Identify which cell holds the provided text, then report its (X, Y) central coordinate. 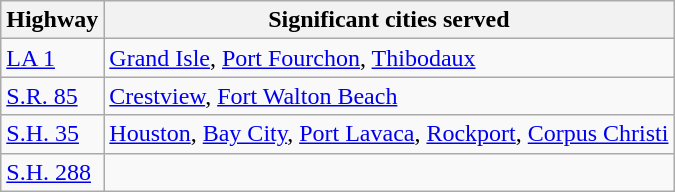
Significant cities served (389, 20)
LA 1 (52, 58)
Houston, Bay City, Port Lavaca, Rockport, Corpus Christi (389, 134)
S.H. 35 (52, 134)
S.R. 85 (52, 96)
Grand Isle, Port Fourchon, Thibodaux (389, 58)
Crestview, Fort Walton Beach (389, 96)
S.H. 288 (52, 172)
Highway (52, 20)
